Output the (x, y) coordinate of the center of the cell containing the given text.  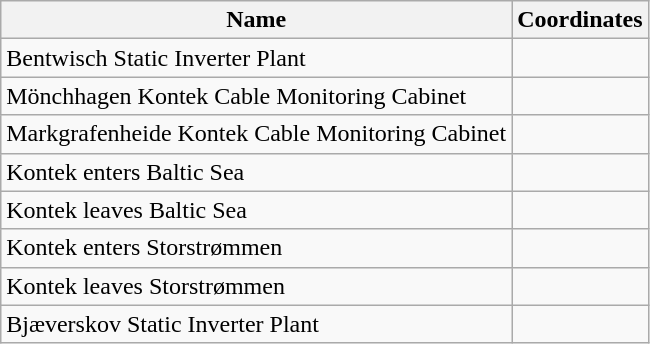
Kontek leaves Baltic Sea (256, 210)
Bentwisch Static Inverter Plant (256, 58)
Markgrafenheide Kontek Cable Monitoring Cabinet (256, 134)
Kontek enters Baltic Sea (256, 172)
Kontek leaves Storstrømmen (256, 286)
Kontek enters Storstrømmen (256, 248)
Mönchhagen Kontek Cable Monitoring Cabinet (256, 96)
Name (256, 20)
Bjæverskov Static Inverter Plant (256, 324)
Coordinates (580, 20)
